Detect which cell encompasses the target text, then output its [x, y] center coordinate. 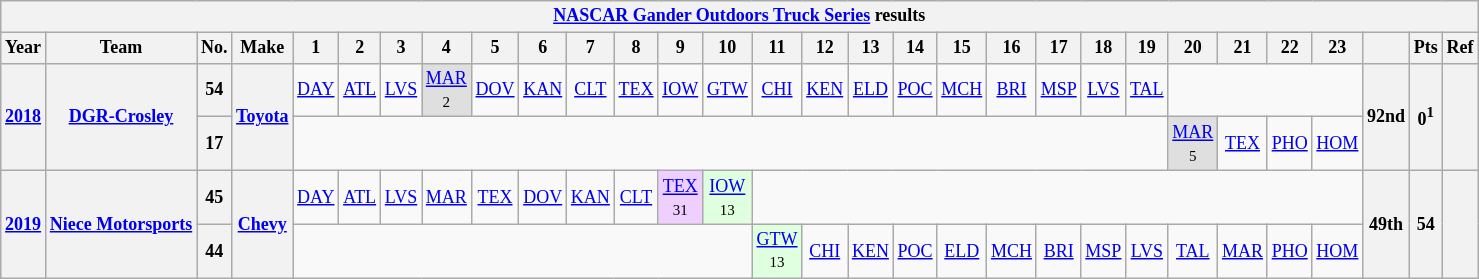
Niece Motorsports [120, 224]
NASCAR Gander Outdoors Truck Series results [740, 16]
DGR-Crosley [120, 116]
13 [871, 48]
Year [24, 48]
12 [825, 48]
Pts [1426, 48]
Make [262, 48]
GTW13 [777, 251]
9 [680, 48]
Toyota [262, 116]
49th [1386, 224]
2 [360, 48]
19 [1147, 48]
18 [1104, 48]
23 [1338, 48]
11 [777, 48]
8 [636, 48]
10 [728, 48]
Chevy [262, 224]
14 [915, 48]
22 [1290, 48]
16 [1012, 48]
4 [447, 48]
TEX31 [680, 197]
MAR2 [447, 90]
45 [214, 197]
92nd [1386, 116]
2019 [24, 224]
7 [591, 48]
IOW [680, 90]
2018 [24, 116]
3 [400, 48]
01 [1426, 116]
IOW13 [728, 197]
15 [962, 48]
GTW [728, 90]
6 [543, 48]
21 [1243, 48]
Ref [1460, 48]
No. [214, 48]
MAR5 [1193, 144]
20 [1193, 48]
44 [214, 251]
Team [120, 48]
5 [495, 48]
1 [316, 48]
